Identify which cell holds the provided text, then report its (x, y) central coordinate. 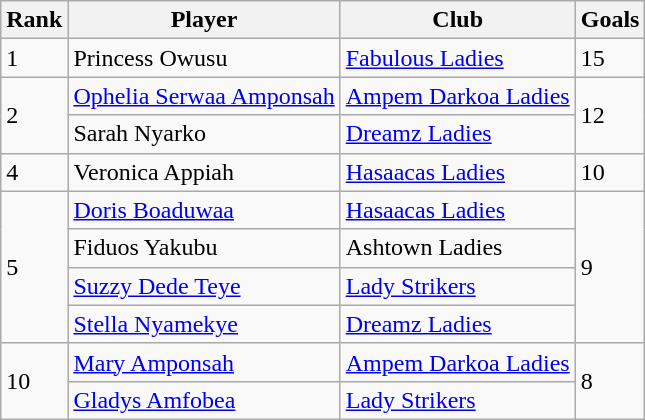
Fiduos Yakubu (204, 248)
Mary Amponsah (204, 362)
8 (610, 381)
Princess Owusu (204, 58)
Suzzy Dede Teye (204, 286)
Doris Boaduwaa (204, 210)
Club (458, 20)
12 (610, 115)
Stella Nyamekye (204, 324)
Sarah Nyarko (204, 134)
15 (610, 58)
4 (34, 172)
1 (34, 58)
9 (610, 267)
Player (204, 20)
Gladys Amfobea (204, 400)
2 (34, 115)
Rank (34, 20)
Ophelia Serwaa Amponsah (204, 96)
Ashtown Ladies (458, 248)
Veronica Appiah (204, 172)
5 (34, 267)
Fabulous Ladies (458, 58)
Goals (610, 20)
